Pinpoint the cell where the given text exists, returning its (X, Y) midpoint coordinate. 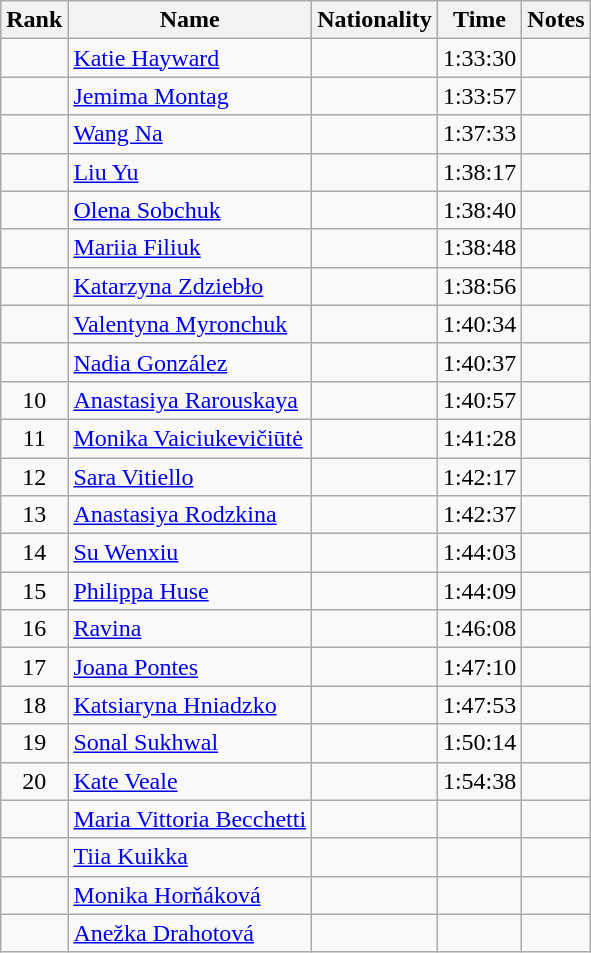
Joana Pontes (190, 667)
Rank (34, 20)
Liu Yu (190, 172)
Time (479, 20)
16 (34, 629)
Valentyna Myronchuk (190, 324)
Wang Na (190, 134)
1:54:38 (479, 781)
Nationality (375, 20)
1:33:57 (479, 96)
20 (34, 781)
Katsiaryna Hniadzko (190, 705)
Name (190, 20)
Mariia Filiuk (190, 248)
1:47:10 (479, 667)
1:44:03 (479, 553)
Tiia Kuikka (190, 857)
1:38:40 (479, 210)
Ravina (190, 629)
Sara Vitiello (190, 477)
17 (34, 667)
1:41:28 (479, 438)
12 (34, 477)
Maria Vittoria Becchetti (190, 819)
Katarzyna Zdziebło (190, 286)
10 (34, 400)
1:40:57 (479, 400)
1:40:34 (479, 324)
1:42:37 (479, 515)
Jemima Montag (190, 96)
1:50:14 (479, 743)
1:38:48 (479, 248)
1:38:56 (479, 286)
1:47:53 (479, 705)
Sonal Sukhwal (190, 743)
1:37:33 (479, 134)
Katie Hayward (190, 58)
18 (34, 705)
11 (34, 438)
1:38:17 (479, 172)
1:46:08 (479, 629)
14 (34, 553)
1:42:17 (479, 477)
15 (34, 591)
Olena Sobchuk (190, 210)
Philippa Huse (190, 591)
13 (34, 515)
1:40:37 (479, 362)
Anastasiya Rodzkina (190, 515)
19 (34, 743)
Monika Vaiciukevičiūtė (190, 438)
Kate Veale (190, 781)
1:44:09 (479, 591)
Nadia González (190, 362)
1:33:30 (479, 58)
Monika Horňáková (190, 895)
Anežka Drahotová (190, 933)
Notes (556, 20)
Su Wenxiu (190, 553)
Anastasiya Rarouskaya (190, 400)
